Capture the cell that displays the provided text and extract its (X, Y) central coordinate. 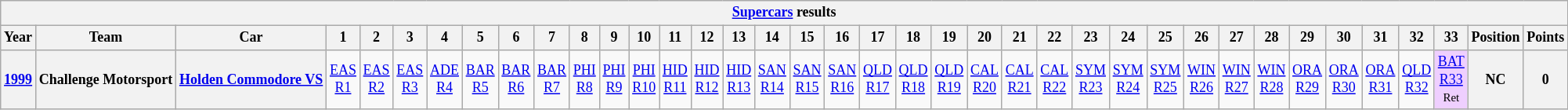
WIN R27 (1236, 79)
BAT R33Ret (1451, 79)
32 (1417, 38)
12 (706, 38)
18 (913, 38)
Car (251, 38)
29 (1308, 38)
17 (878, 38)
0 (1546, 79)
BAR R5 (480, 79)
15 (807, 38)
11 (675, 38)
SYM R25 (1165, 79)
4 (445, 38)
2 (376, 38)
SAN R14 (772, 79)
BAR R7 (552, 79)
16 (843, 38)
CAL R20 (985, 79)
WIN R26 (1201, 79)
SYM R23 (1091, 79)
ORA R29 (1308, 79)
Points (1546, 38)
QLD R19 (949, 79)
EAS R1 (343, 79)
3 (410, 38)
22 (1054, 38)
27 (1236, 38)
QLD R32 (1417, 79)
PHI R10 (644, 79)
9 (614, 38)
EAS R2 (376, 79)
19 (949, 38)
HID R12 (706, 79)
EAS R3 (410, 79)
Holden Commodore VS (251, 79)
20 (985, 38)
SYM R24 (1128, 79)
31 (1380, 38)
BAR R6 (516, 79)
HID R11 (675, 79)
24 (1128, 38)
26 (1201, 38)
6 (516, 38)
Position (1496, 38)
ORA R31 (1380, 79)
Challenge Motorsport (105, 79)
CAL R22 (1054, 79)
21 (1020, 38)
13 (739, 38)
ADE R4 (445, 79)
ORA R30 (1344, 79)
NC (1496, 79)
14 (772, 38)
28 (1272, 38)
QLD R17 (878, 79)
Team (105, 38)
23 (1091, 38)
WIN R28 (1272, 79)
1999 (19, 79)
QLD R18 (913, 79)
33 (1451, 38)
HID R13 (739, 79)
5 (480, 38)
25 (1165, 38)
CAL R21 (1020, 79)
Supercars results (785, 13)
PHI R8 (584, 79)
1 (343, 38)
30 (1344, 38)
SAN R16 (843, 79)
10 (644, 38)
8 (584, 38)
SAN R15 (807, 79)
Year (19, 38)
PHI R9 (614, 79)
7 (552, 38)
